Detect which cell encompasses the target text, then output its (X, Y) center coordinate. 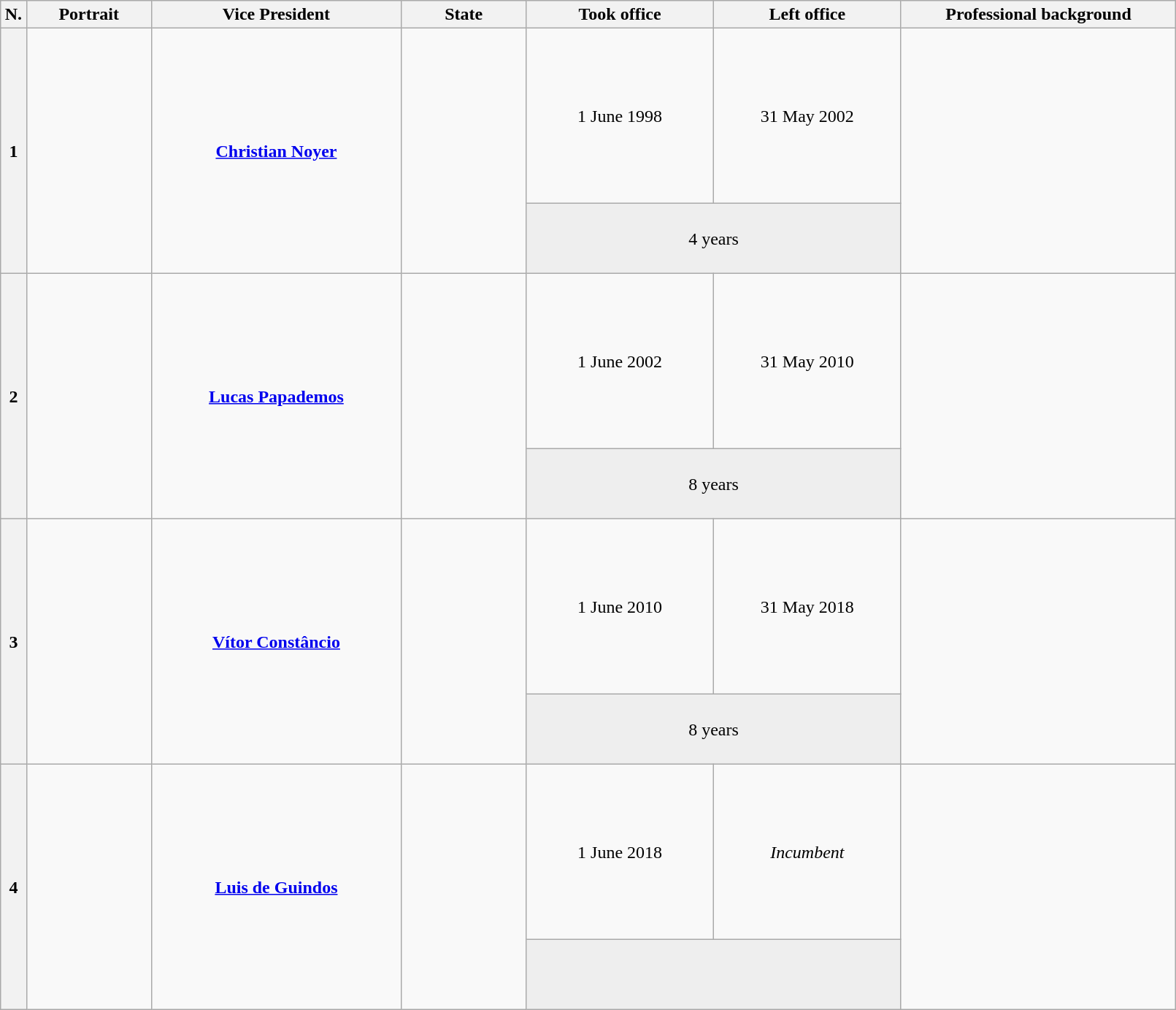
1 June 2002 (620, 361)
31 May 2018 (807, 607)
31 May 2002 (807, 116)
4 (13, 887)
Professional background (1038, 15)
4 years (714, 239)
Lucas Papademos (276, 397)
2 (13, 397)
State (464, 15)
Luis de Guindos (276, 887)
Vice President (276, 15)
Portrait (89, 15)
N. (13, 15)
Incumbent (807, 852)
Took office (620, 15)
Christian Noyer (276, 151)
Left office (807, 15)
1 June 2010 (620, 607)
31 May 2010 (807, 361)
1 June 1998 (620, 116)
3 (13, 642)
1 (13, 151)
1 June 2018 (620, 852)
Vítor Constâncio (276, 642)
